Scan for the cell matching the given text and deliver its [x, y] coordinate at center. 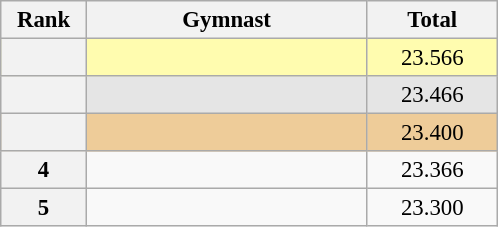
23.366 [432, 170]
Rank [44, 20]
23.566 [432, 58]
23.300 [432, 208]
23.466 [432, 95]
4 [44, 170]
5 [44, 208]
Total [432, 20]
23.400 [432, 133]
Gymnast [226, 20]
